Detect which cell encompasses the target text, then output its (X, Y) center coordinate. 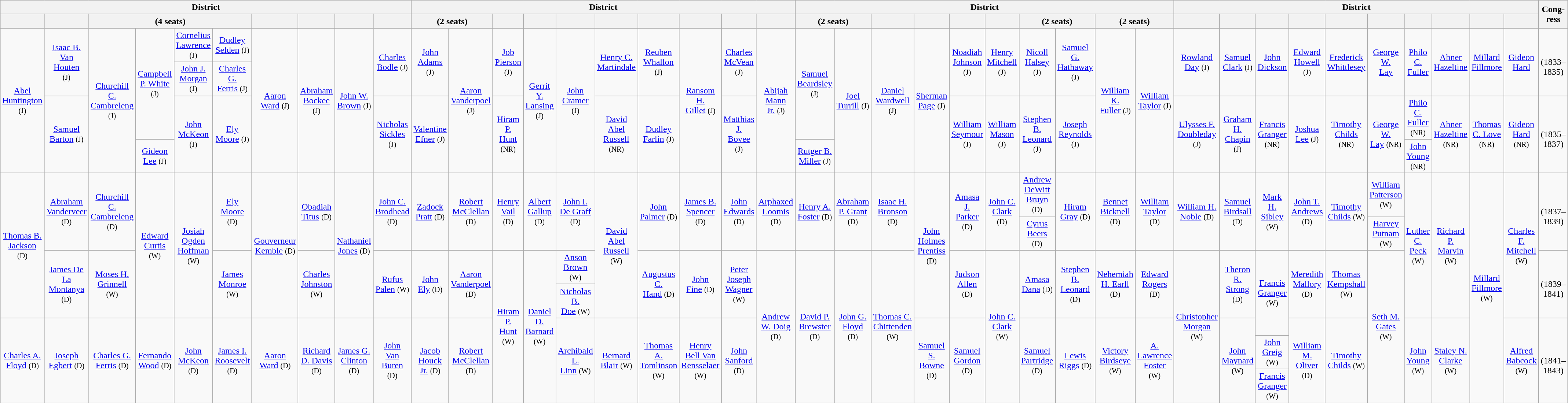
A.LawrenceFoster (W) (1155, 360)
Charles G.Ferris (D) (112, 360)
JohnEdwards (D) (739, 212)
Mark H.Sibley (W) (1272, 212)
HiramGray (D) (1075, 212)
CharlesJohnston(W) (317, 284)
Luther C.Peck (W) (1418, 245)
AbijahMannJr. (J) (776, 100)
James G.Clinton(D) (354, 360)
Graham H.Chapin (J) (1238, 134)
RowlandDay (J) (1197, 62)
ZadockPratt (D) (430, 212)
John Greig (W) (1272, 352)
BernardBlair (W) (616, 360)
JohnAdams (J) (430, 62)
AbrahamP. Grant(D) (853, 212)
AlfredBabcock(W) (1521, 360)
Stephen B.Leonard(D) (1075, 284)
SamuelBeardsley(J) (815, 84)
DudleySelden (J) (233, 45)
Moses H.Grinnell (W) (112, 284)
EdwardRogers (D) (1155, 284)
NathanielJones (D) (354, 245)
ThomasC. Love(NR) (1487, 134)
RichardP.Marvin(W) (1451, 245)
Archibald L.Linn (W) (575, 360)
ChristopherMorgan (W) (1197, 326)
Charles F.Mitchell(W) (1521, 245)
NicollHalsey (J) (1037, 62)
John G.Floyd (D) (853, 326)
(1841–1843) (1553, 360)
TimothyChilds(NR) (1346, 134)
VictoryBirdseye(W) (1115, 360)
(1839–1841) (1553, 284)
John C.Brodhead(D) (392, 212)
ThomasKempshall(W) (1346, 284)
JohnDickson (1272, 62)
NehemiahH. Earll (D) (1115, 284)
William K.Fuller (J) (1115, 100)
Thomas B.Jackson(D) (22, 245)
JudsonAllen (D) (967, 284)
JohnMcKeon (J) (193, 134)
ElyMoore (J) (233, 134)
AbnerHazeltine(NR) (1451, 134)
WilliamM. Oliver(D) (1307, 360)
AaronWard (J) (275, 100)
AndrewW. Doig(D) (776, 326)
Henry C.Martindale (616, 62)
SamuelBarton (J) (66, 134)
JohnPalmer (D) (659, 212)
CampbellP. White(J) (155, 84)
John I.De Graff (D) (575, 212)
JosiahOgdenHoffman(W) (193, 245)
Philo C.Fuller (1418, 62)
Stephen B.Leonard (J) (1037, 134)
SamuelClark (J) (1238, 62)
Seth M.Gates (W) (1386, 326)
JohnHolmesPrentiss(D) (932, 245)
Churchill C.Cambreleng(J) (112, 100)
James B.Spencer(D) (701, 212)
MillardFillmore(W) (1487, 288)
JohnYoung (NR) (1418, 156)
HenryBell VanRensselaer(W) (701, 360)
WilliamMason (J) (1002, 134)
SamuelBirdsall (D) (1238, 212)
RufusPalen (W) (392, 284)
(1833–1835) (1553, 62)
SamuelGordon(D) (967, 360)
DudleyFarlin (J) (659, 134)
Amasa J.Parker (D) (967, 212)
Cong­ress (1553, 14)
Nicholas B.Doe (W) (575, 301)
NoadiahJohnson(J) (967, 62)
John T.Andrews(D) (1307, 212)
Charles G.Ferris (J) (233, 79)
Samuel G.Hathaway(J) (1075, 62)
Daniel D.Barnard(W) (540, 326)
ReubenWhallon(J) (659, 62)
Andrew DeWittBruyn (D) (1037, 195)
SamuelS. Bowne(D) (932, 360)
JoshuaLee (J) (1307, 134)
(1835–1837) (1553, 134)
ObadiahTitus (D) (317, 212)
Hiram P.Hunt (NR) (508, 134)
Gerrit Y.Lansing(J) (540, 100)
George W.Lay (1386, 62)
Theron R.Strong (D) (1238, 284)
James De LaMontanya(D) (66, 284)
HenryMitchell(J) (1002, 62)
Thomas C.Chittenden(W) (892, 326)
CorneliusLawrence (J) (193, 45)
GideonLee (J) (155, 156)
FernandoWood (D) (155, 360)
RichardD. Davis(D) (317, 360)
JohnSanford(D) (739, 360)
Hiram P.Hunt (W) (508, 326)
John W.Brown (J) (354, 100)
JosephEgbert (D) (66, 360)
WilliamPatterson (W) (1386, 195)
John C.Clark (W) (1002, 326)
Cyrus Beers (D) (1037, 233)
GideonHard (1521, 62)
JosephReynolds(J) (1075, 134)
NicholasSickles (J) (392, 134)
Harvey Putnam (W) (1386, 233)
CharlesBodle (J) (392, 62)
Ulysses F.Doubleday(J) (1197, 134)
Churchill C.Cambreleng(D) (112, 212)
AbelHuntington(J) (22, 100)
JobPierson(J) (508, 62)
AbrahamBockee(J) (317, 100)
William H.Noble (D) (1197, 212)
Anson Brown (W) (575, 267)
AlbertGallup(D) (540, 212)
CharlesMcVean (J) (739, 62)
Staley N.Clarke(W) (1451, 360)
JohnVan Buren(D) (392, 360)
David AbelRussell(NR) (616, 134)
ArphaxedLoomis(D) (776, 212)
David P.Brewster(D) (815, 326)
James I.Roosevelt(D) (233, 360)
Isaac H.Bronson(D) (892, 212)
EdwardCurtis (W) (155, 245)
ValentineEfner (J) (430, 134)
John C.Clark (D) (1002, 212)
Henry A.Foster (D) (815, 212)
JohnMaynard(W) (1238, 360)
DavidAbelRussell(W) (616, 245)
MeredithMallory(D) (1307, 284)
JohnCramer (J) (575, 100)
DanielWardwell(J) (892, 100)
Charles A.Floyd (D) (22, 360)
AbrahamVanderveer(D) (66, 212)
AaronWard (D) (275, 360)
JacobHouckJr. (D) (430, 360)
AugustusC.Hand (D) (659, 284)
ElyMoore (D) (233, 212)
Isaac B.Van Houten(J) (66, 62)
JohnMcKeon (D) (193, 360)
Matthias J.Bovee (J) (739, 134)
AaronVanderpoel(D) (471, 284)
FrancisGranger (NR) (1272, 134)
(1837–1839) (1553, 212)
Rutger B.Miller (J) (815, 156)
(4 seats) (170, 21)
Philo C. Fuller (NR) (1418, 117)
Thomas A.Tomlinson(W) (659, 360)
AbnerHazeltine (1451, 62)
WilliamTaylor (D) (1155, 212)
JoelTurrill (J) (853, 100)
JohnFine (D) (701, 284)
HenryVail (D) (508, 212)
AaronVanderpoel(J) (471, 100)
EdwardHowell (J) (1307, 62)
JamesMonroe(W) (233, 284)
John Young (W) (1418, 360)
WilliamSeymour(J) (967, 134)
MillardFillmore (1487, 62)
LewisRiggs (D) (1075, 360)
AmasaDana (D) (1037, 284)
SamuelPartridge (D) (1037, 360)
WilliamTaylor (J) (1155, 100)
George W.Lay (NR) (1386, 134)
JohnEly (D) (430, 284)
BennetBicknell (D) (1115, 212)
GideonHard(NR) (1521, 134)
John J.Morgan (J) (193, 79)
ShermanPage (J) (932, 100)
Ransom H.Gillet (J) (701, 100)
GouverneurKemble (D) (275, 245)
FrederickWhittlesey (1346, 62)
Peter JosephWagner (W) (739, 284)
